Extract the [x, y] coordinate from the center of the cell holding the provided text.  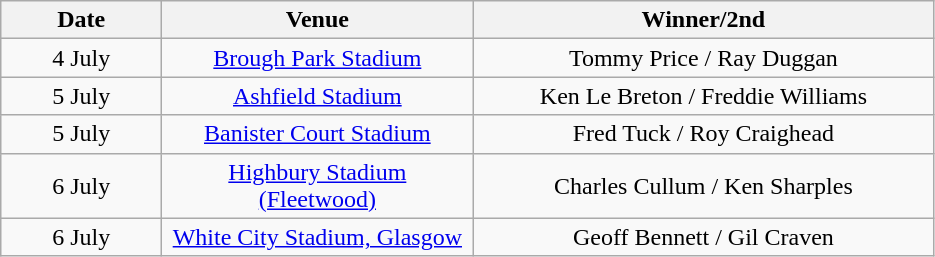
Brough Park Stadium [318, 58]
Fred Tuck / Roy Craighead [704, 134]
White City Stadium, Glasgow [318, 237]
Geoff Bennett / Gil Craven [704, 237]
Banister Court Stadium [318, 134]
Highbury Stadium (Fleetwood) [318, 186]
4 July [82, 58]
Charles Cullum / Ken Sharples [704, 186]
Ashfield Stadium [318, 96]
Tommy Price / Ray Duggan [704, 58]
Date [82, 20]
Ken Le Breton / Freddie Williams [704, 96]
Winner/2nd [704, 20]
Venue [318, 20]
